Pinpoint the cell where the given text exists, returning its (X, Y) midpoint coordinate. 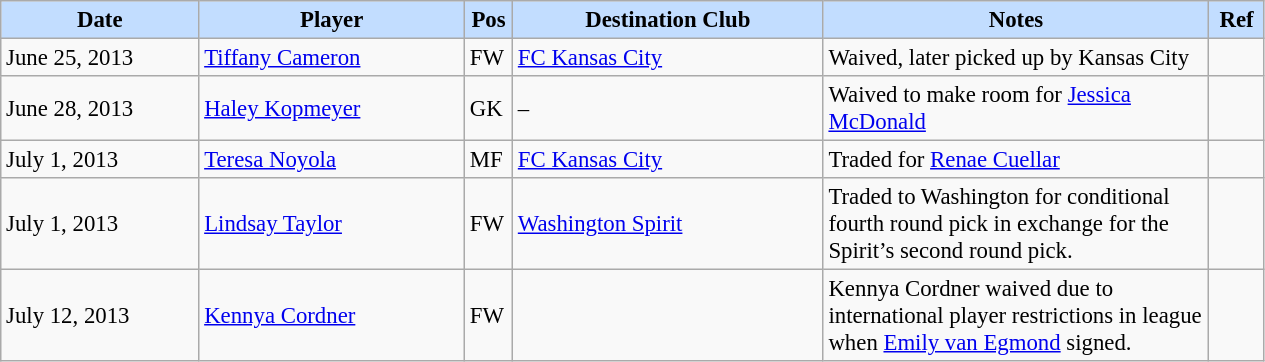
Pos (488, 20)
Waived to make room for Jessica McDonald (1016, 108)
Kennya Cordner waived due to international player restrictions in league when Emily van Egmond signed. (1016, 316)
Ref (1237, 20)
Traded for Renae Cuellar (1016, 160)
Haley Kopmeyer (332, 108)
Notes (1016, 20)
June 28, 2013 (100, 108)
MF (488, 160)
– (668, 108)
Tiffany Cameron (332, 58)
Kennya Cordner (332, 316)
June 25, 2013 (100, 58)
Date (100, 20)
Washington Spirit (668, 224)
Lindsay Taylor (332, 224)
July 12, 2013 (100, 316)
Player (332, 20)
Waived, later picked up by Kansas City (1016, 58)
Teresa Noyola (332, 160)
Destination Club (668, 20)
Traded to Washington for conditional fourth round pick in exchange for the Spirit’s second round pick. (1016, 224)
GK (488, 108)
